Identify which cell holds the provided text, then report its (x, y) central coordinate. 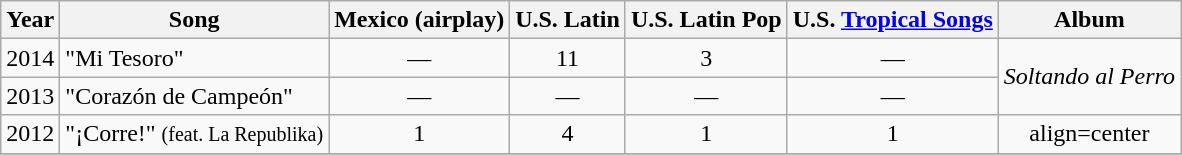
2014 (30, 58)
Album (1089, 20)
3 (706, 58)
Mexico (airplay) (420, 20)
11 (568, 58)
2012 (30, 134)
2013 (30, 96)
"Mi Tesoro" (194, 58)
U.S. Latin (568, 20)
"¡Corre!" (feat. La Republika) (194, 134)
U.S. Tropical Songs (892, 20)
U.S. Latin Pop (706, 20)
Song (194, 20)
Year (30, 20)
align=center (1089, 134)
"Corazón de Campeón" (194, 96)
4 (568, 134)
Soltando al Perro (1089, 77)
